Identify which cell holds the provided text, then report its (X, Y) central coordinate. 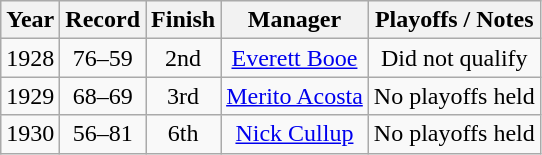
76–59 (103, 58)
6th (184, 134)
68–69 (103, 96)
Nick Cullup (295, 134)
56–81 (103, 134)
Finish (184, 20)
1928 (30, 58)
3rd (184, 96)
Year (30, 20)
1930 (30, 134)
1929 (30, 96)
Did not qualify (454, 58)
2nd (184, 58)
Merito Acosta (295, 96)
Playoffs / Notes (454, 20)
Everett Booe (295, 58)
Record (103, 20)
Manager (295, 20)
